Scan for the cell matching the given text and deliver its (X, Y) coordinate at center. 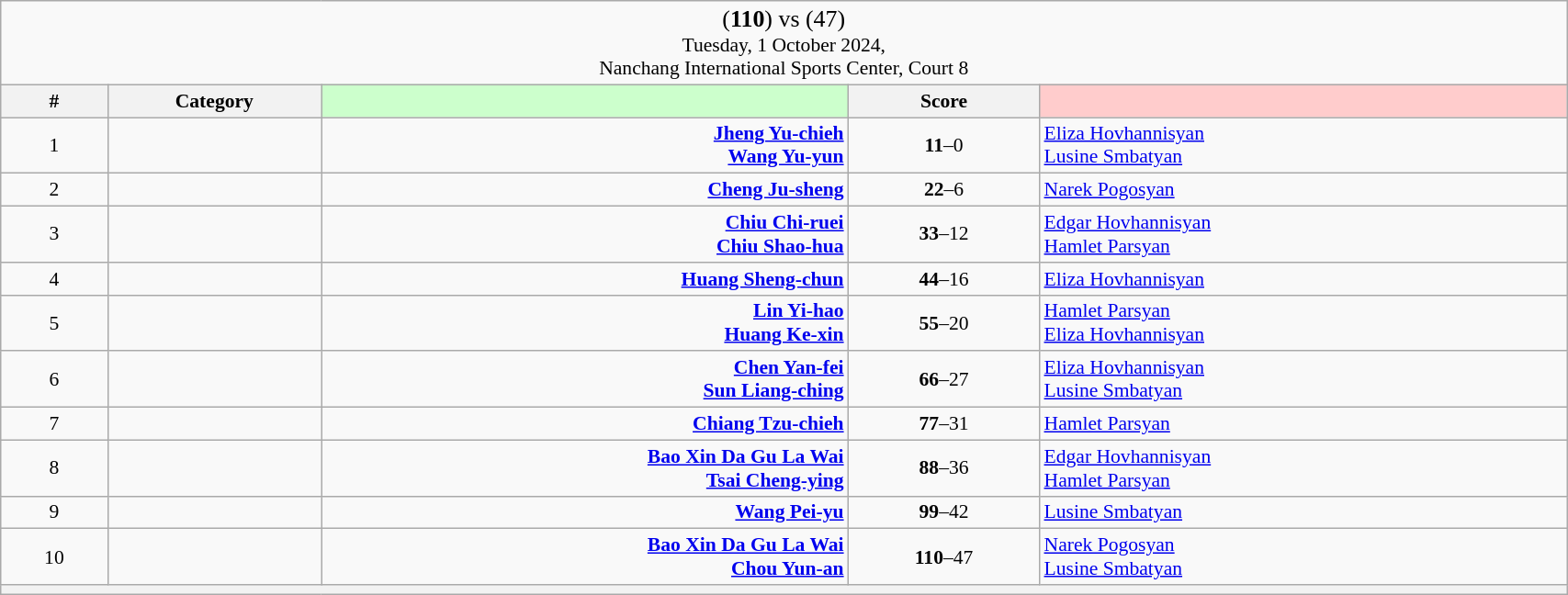
Bao Xin Da Gu La Wai Tsai Cheng-ying (585, 468)
Lusine Smbatyan (1303, 512)
Wang Pei-yu (585, 512)
10 (54, 556)
Hamlet Parsyan Eliza Hovhannisyan (1303, 323)
55–20 (944, 323)
Narek Pogosyan Lusine Smbatyan (1303, 556)
9 (54, 512)
Narek Pogosyan (1303, 190)
# (54, 101)
Huang Sheng-chun (585, 279)
77–31 (944, 424)
11–0 (944, 145)
Chiang Tzu-chieh (585, 424)
1 (54, 145)
66–27 (944, 380)
(110) vs (47)Tuesday, 1 October 2024, Nanchang International Sports Center, Court 8 (784, 42)
Category (215, 101)
44–16 (944, 279)
Lin Yi-hao Huang Ke-xin (585, 323)
Jheng Yu-chieh Wang Yu-yun (585, 145)
99–42 (944, 512)
6 (54, 380)
88–36 (944, 468)
Bao Xin Da Gu La Wai Chou Yun-an (585, 556)
Cheng Ju-sheng (585, 190)
Chen Yan-fei Sun Liang-ching (585, 380)
110–47 (944, 556)
33–12 (944, 235)
5 (54, 323)
3 (54, 235)
Eliza Hovhannisyan (1303, 279)
8 (54, 468)
Hamlet Parsyan (1303, 424)
2 (54, 190)
7 (54, 424)
4 (54, 279)
22–6 (944, 190)
Score (944, 101)
Chiu Chi-ruei Chiu Shao-hua (585, 235)
